Scan for the cell matching the given text and deliver its (X, Y) coordinate at center. 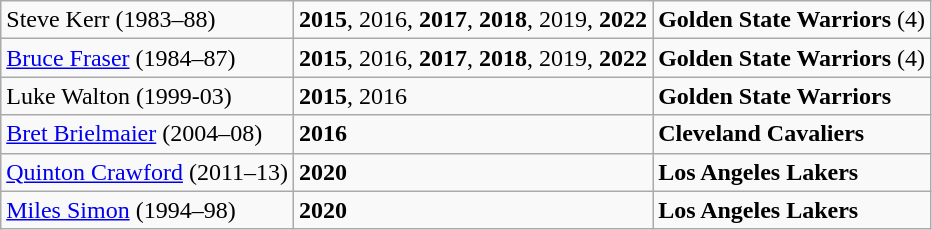
Steve Kerr (1983–88) (148, 20)
2016 (474, 134)
Luke Walton (1999-03) (148, 96)
Quinton Crawford (2011–13) (148, 172)
Miles Simon (1994–98) (148, 210)
Cleveland Cavaliers (792, 134)
Bruce Fraser (1984–87) (148, 58)
2015, 2016 (474, 96)
Bret Brielmaier (2004–08) (148, 134)
Golden State Warriors (792, 96)
